Scan for the cell matching the given text and deliver its [X, Y] coordinate at center. 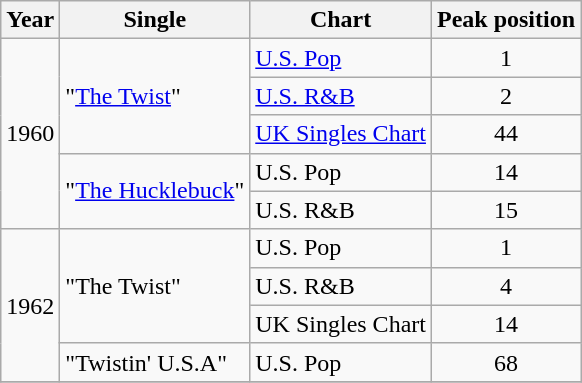
"Twistin' U.S.A" [155, 362]
15 [506, 210]
Chart [341, 20]
Year [30, 20]
68 [506, 362]
Single [155, 20]
2 [506, 96]
44 [506, 134]
1962 [30, 305]
4 [506, 286]
1960 [30, 134]
"The Hucklebuck" [155, 191]
Peak position [506, 20]
